Capture the cell that displays the provided text and extract its (x, y) central coordinate. 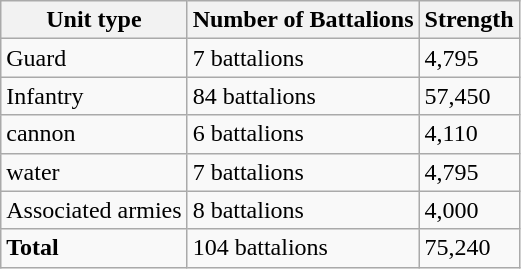
Infantry (94, 96)
Strength (469, 20)
Number of Battalions (303, 20)
Guard (94, 58)
75,240 (469, 248)
4,000 (469, 210)
6 battalions (303, 134)
Unit type (94, 20)
water (94, 172)
8 battalions (303, 210)
Associated armies (94, 210)
57,450 (469, 96)
104 battalions (303, 248)
84 battalions (303, 96)
4,110 (469, 134)
Total (94, 248)
cannon (94, 134)
